Pinpoint the cell where the given text exists, returning its [X, Y] midpoint coordinate. 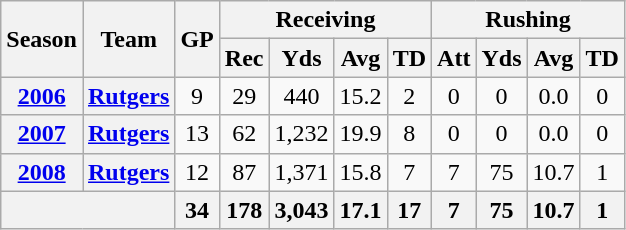
Att [454, 58]
Receiving [325, 20]
2007 [42, 134]
Rushing [528, 20]
62 [244, 134]
17 [409, 210]
34 [197, 210]
3,043 [302, 210]
GP [197, 39]
1,232 [302, 134]
8 [409, 134]
Team [128, 39]
15.8 [360, 172]
Rec [244, 58]
19.9 [360, 134]
15.2 [360, 96]
9 [197, 96]
17.1 [360, 210]
2006 [42, 96]
1,371 [302, 172]
12 [197, 172]
Season [42, 39]
2 [409, 96]
87 [244, 172]
2008 [42, 172]
13 [197, 134]
29 [244, 96]
440 [302, 96]
178 [244, 210]
